Detect which cell encompasses the target text, then output its (X, Y) center coordinate. 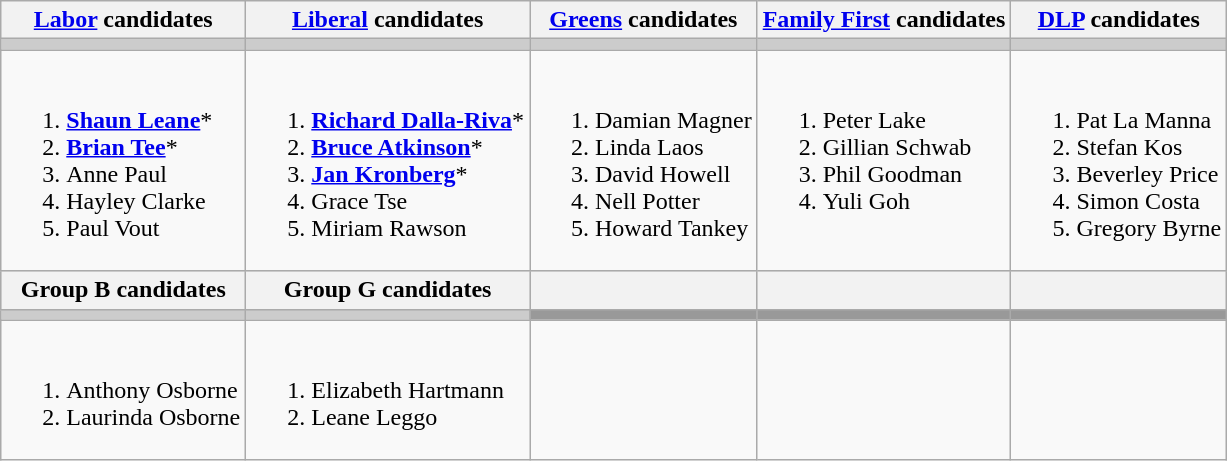
Anthony OsborneLaurinda Osborne (124, 390)
Greens candidates (644, 20)
Richard Dalla-Riva*Bruce Atkinson*Jan Kronberg*Grace TseMiriam Rawson (388, 160)
Group B candidates (124, 290)
Elizabeth HartmannLeane Leggo (388, 390)
Group G candidates (388, 290)
DLP candidates (1119, 20)
Shaun Leane*Brian Tee*Anne PaulHayley ClarkePaul Vout (124, 160)
Peter LakeGillian SchwabPhil GoodmanYuli Goh (884, 160)
Family First candidates (884, 20)
Labor candidates (124, 20)
Damian MagnerLinda LaosDavid HowellNell PotterHoward Tankey (644, 160)
Liberal candidates (388, 20)
Pat La MannaStefan KosBeverley PriceSimon CostaGregory Byrne (1119, 160)
